Identify which cell holds the provided text, then report its [X, Y] central coordinate. 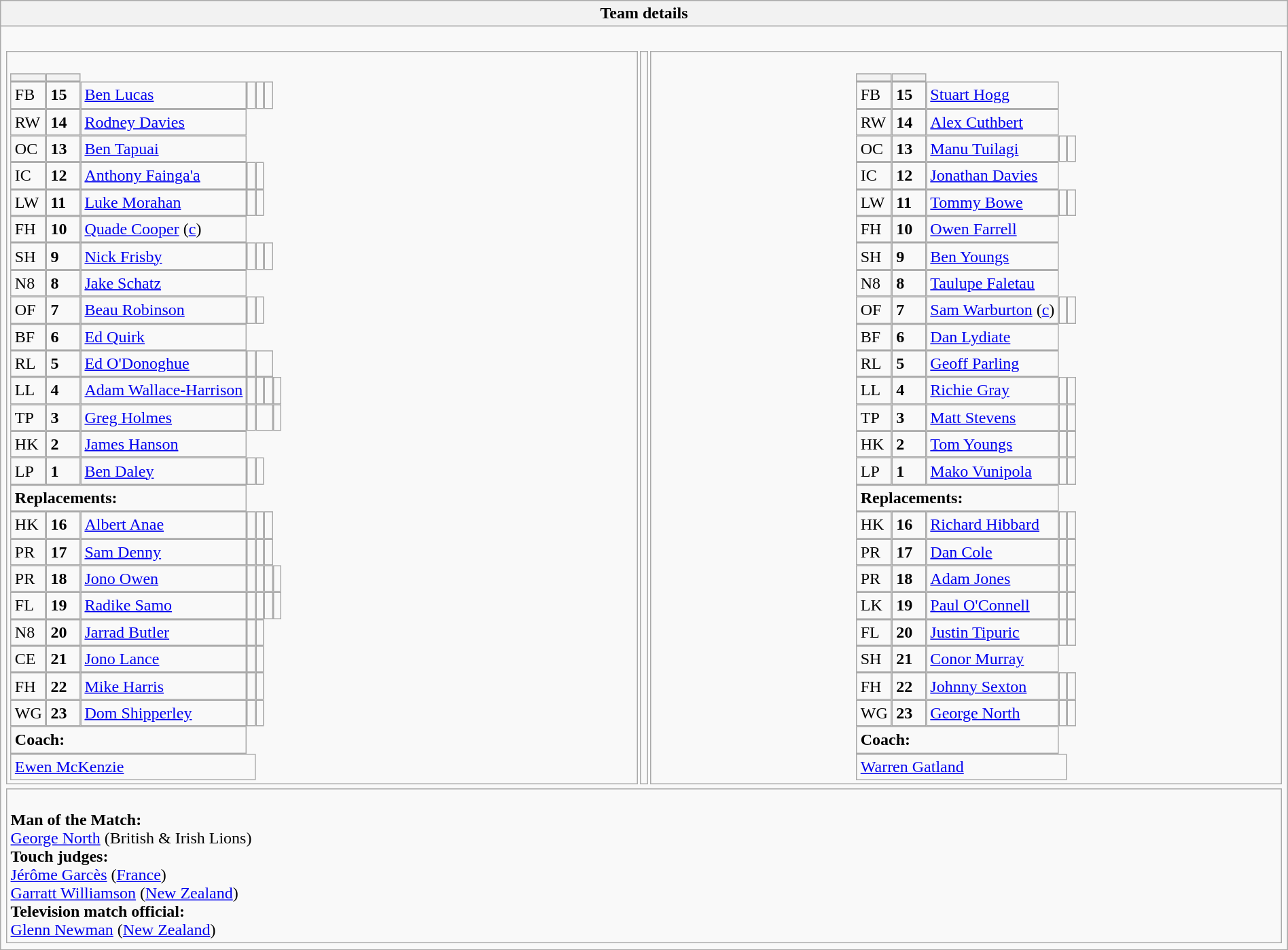
Ben Lucas [163, 95]
Johnny Sexton [992, 687]
Greg Holmes [163, 418]
Alex Cuthbert [992, 122]
George North [992, 713]
Jono Owen [163, 579]
Radike Samo [163, 606]
Ben Youngs [992, 257]
Tommy Bowe [992, 202]
Quade Cooper (c) [163, 230]
Dom Shipperley [163, 713]
Sam Warburton (c) [992, 310]
James Hanson [163, 444]
Matt Stevens [992, 418]
Jarrad Butler [163, 632]
Nick Frisby [163, 257]
Warren Gatland [962, 767]
CE [29, 659]
Justin Tipuric [992, 632]
Owen Farrell [992, 230]
Richard Hibbard [992, 525]
Team details [644, 14]
Ewen McKenzie [133, 767]
Sam Denny [163, 552]
Dan Cole [992, 552]
Paul O'Connell [992, 606]
Luke Morahan [163, 202]
Jake Schatz [163, 283]
Ed O'Donoghue [163, 364]
Taulupe Faletau [992, 283]
Albert Anae [163, 525]
Dan Lydiate [992, 337]
Jono Lance [163, 659]
Beau Robinson [163, 310]
Anthony Fainga'a [163, 176]
Tom Youngs [992, 444]
Mako Vunipola [992, 471]
Richie Gray [992, 390]
Geoff Parling [992, 364]
Stuart Hogg [992, 95]
Ben Tapuai [163, 149]
LK [874, 606]
Rodney Davies [163, 122]
Jonathan Davies [992, 176]
Mike Harris [163, 687]
Manu Tuilagi [992, 149]
Conor Murray [992, 659]
Adam Jones [992, 579]
Adam Wallace-Harrison [163, 390]
Ed Quirk [163, 337]
Ben Daley [163, 471]
